Output the (x, y) coordinate of the center of the cell containing the given text.  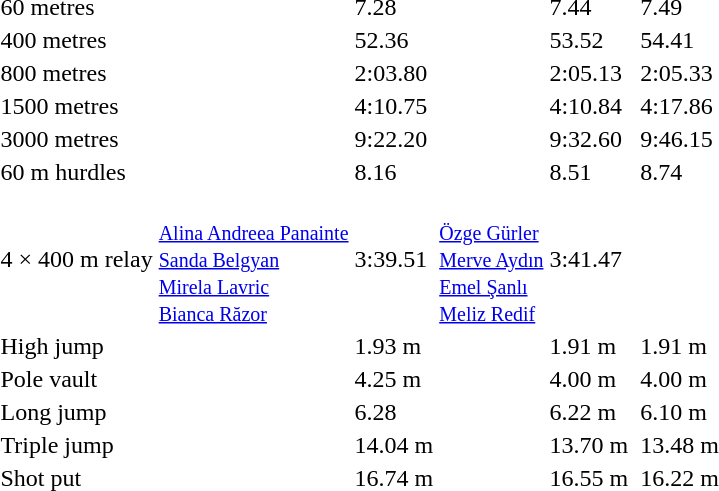
52.36 (394, 40)
53.52 (589, 40)
6.28 (394, 412)
4:10.84 (589, 106)
9:22.20 (394, 139)
4:10.75 (394, 106)
8.51 (589, 172)
3:41.47 (589, 259)
14.04 m (394, 445)
1.91 m (589, 346)
6.22 m (589, 412)
Alina Andreea PanainteSanda BelgyanMirela LavricBianca Răzor (254, 259)
13.70 m (589, 445)
3:39.51 (394, 259)
1.93 m (394, 346)
Özge GürlerMerve AydınEmel ŞanlıMeliz Redif (492, 259)
4.25 m (394, 379)
2:03.80 (394, 73)
2:05.13 (589, 73)
4.00 m (589, 379)
9:32.60 (589, 139)
8.16 (394, 172)
